Return the (x, y) coordinate for the center point of the cell that contains the specified text.  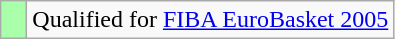
Qualified for FIBA EuroBasket 2005 (210, 20)
